Extract the (x, y) coordinate from the center of the cell holding the provided text.  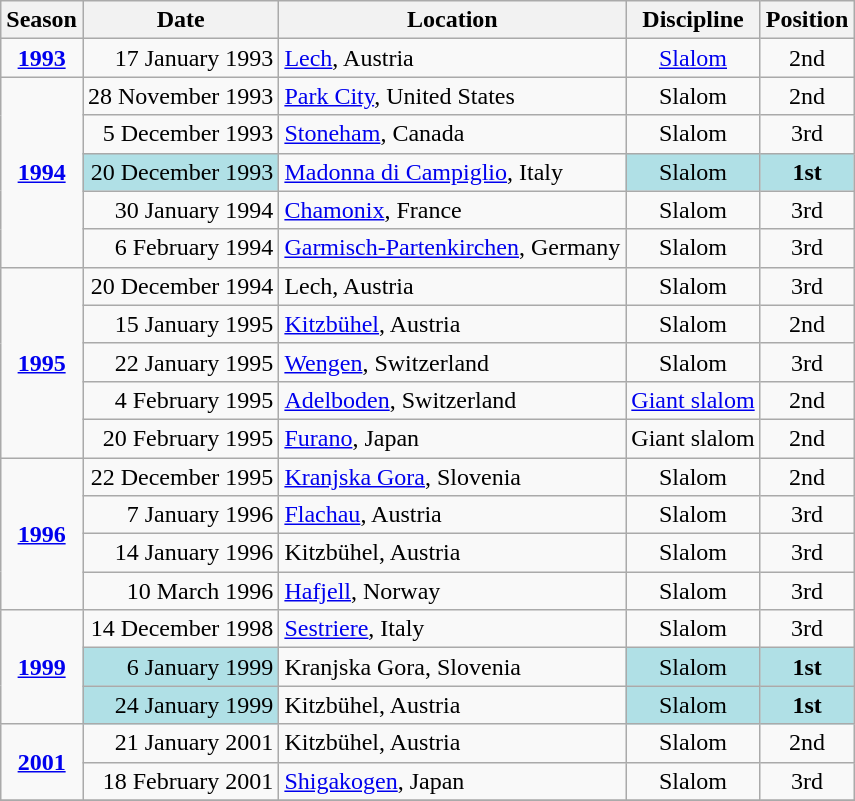
Sestriere, Italy (452, 629)
Discipline (693, 20)
Position (807, 20)
Flachau, Austria (452, 515)
22 December 1995 (180, 477)
Shigakogen, Japan (452, 781)
Madonna di Campiglio, Italy (452, 172)
Date (180, 20)
22 January 1995 (180, 362)
Park City, United States (452, 96)
6 February 1994 (180, 248)
30 January 1994 (180, 210)
21 January 2001 (180, 743)
15 January 1995 (180, 324)
24 January 1999 (180, 705)
Garmisch-Partenkirchen, Germany (452, 248)
Hafjell, Norway (452, 591)
Adelboden, Switzerland (452, 400)
20 February 1995 (180, 438)
Stoneham, Canada (452, 134)
Furano, Japan (452, 438)
20 December 1993 (180, 172)
4 February 1995 (180, 400)
Season (42, 20)
1999 (42, 667)
18 February 2001 (180, 781)
14 January 1996 (180, 553)
Wengen, Switzerland (452, 362)
1994 (42, 172)
28 November 1993 (180, 96)
6 January 1999 (180, 667)
1996 (42, 534)
Location (452, 20)
Chamonix, France (452, 210)
1995 (42, 362)
5 December 1993 (180, 134)
7 January 1996 (180, 515)
14 December 1998 (180, 629)
17 January 1993 (180, 58)
20 December 1994 (180, 286)
2001 (42, 762)
10 March 1996 (180, 591)
1993 (42, 58)
